Detect which cell encompasses the target text, then output its (x, y) center coordinate. 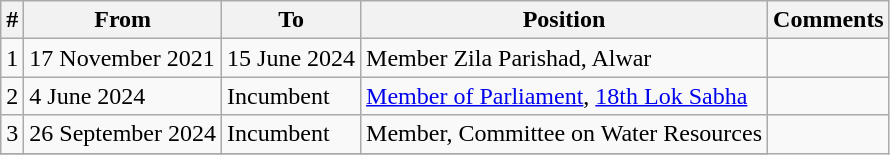
2 (12, 96)
Comments (829, 20)
To (292, 20)
Member, Committee on Water Resources (564, 134)
# (12, 20)
17 November 2021 (123, 58)
From (123, 20)
26 September 2024 (123, 134)
4 June 2024 (123, 96)
Member of Parliament, 18th Lok Sabha (564, 96)
15 June 2024 (292, 58)
Member Zila Parishad, Alwar (564, 58)
Position (564, 20)
1 (12, 58)
3 (12, 134)
